Pinpoint the cell where the given text exists, returning its (X, Y) midpoint coordinate. 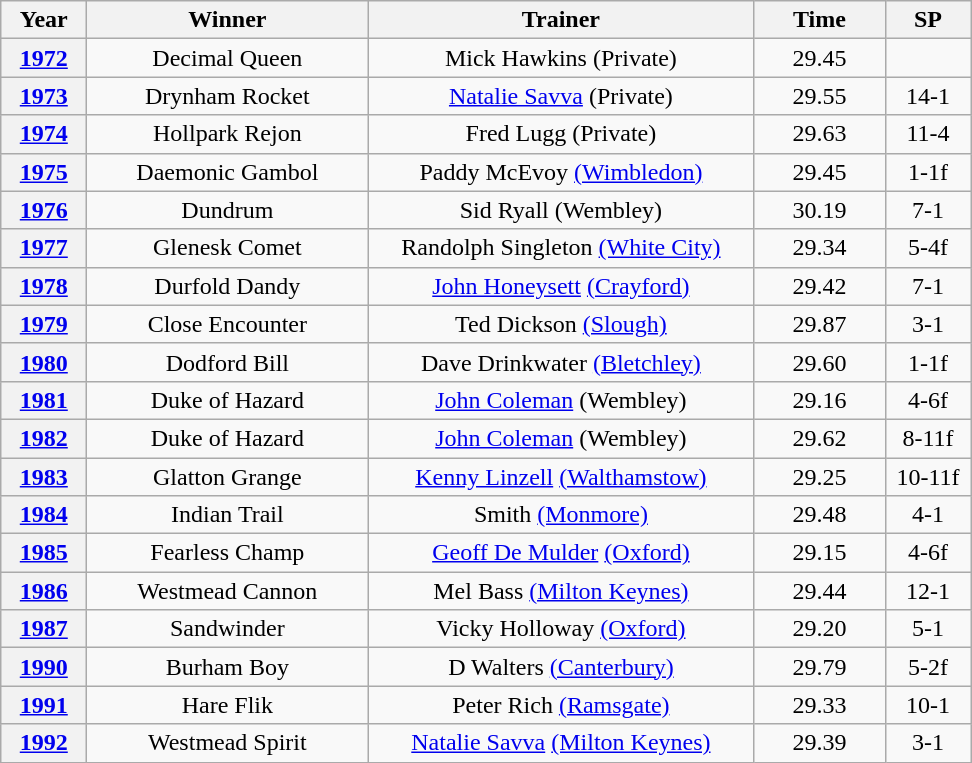
14-1 (928, 96)
Vicky Holloway (Oxford) (561, 629)
1977 (44, 248)
Decimal Queen (228, 58)
1982 (44, 438)
Hollpark Rejon (228, 134)
Dundrum (228, 210)
29.79 (820, 667)
5-2f (928, 667)
1974 (44, 134)
29.20 (820, 629)
29.62 (820, 438)
Drynham Rocket (228, 96)
Sandwinder (228, 629)
Time (820, 20)
1975 (44, 172)
Geoff De Mulder (Oxford) (561, 553)
4-1 (928, 515)
John Honeysett (Crayford) (561, 286)
Natalie Savva (Private) (561, 96)
Fearless Champ (228, 553)
Randolph Singleton (White City) (561, 248)
Indian Trail (228, 515)
Sid Ryall (Wembley) (561, 210)
5-4f (928, 248)
Glatton Grange (228, 477)
Smith (Monmore) (561, 515)
Durfold Dandy (228, 286)
10-11f (928, 477)
1984 (44, 515)
1986 (44, 591)
Westmead Cannon (228, 591)
Dodford Bill (228, 362)
1981 (44, 400)
29.34 (820, 248)
Winner (228, 20)
Dave Drinkwater (Bletchley) (561, 362)
Peter Rich (Ramsgate) (561, 705)
1990 (44, 667)
Natalie Savva (Milton Keynes) (561, 743)
1983 (44, 477)
1972 (44, 58)
SP (928, 20)
29.39 (820, 743)
29.33 (820, 705)
1979 (44, 324)
Year (44, 20)
Paddy McEvoy (Wimbledon) (561, 172)
Mick Hawkins (Private) (561, 58)
1985 (44, 553)
Glenesk Comet (228, 248)
29.48 (820, 515)
29.60 (820, 362)
1976 (44, 210)
10-1 (928, 705)
1978 (44, 286)
5-1 (928, 629)
11-4 (928, 134)
29.63 (820, 134)
8-11f (928, 438)
Kenny Linzell (Walthamstow) (561, 477)
29.42 (820, 286)
1992 (44, 743)
29.44 (820, 591)
Fred Lugg (Private) (561, 134)
29.25 (820, 477)
29.87 (820, 324)
Westmead Spirit (228, 743)
30.19 (820, 210)
Close Encounter (228, 324)
29.55 (820, 96)
Burham Boy (228, 667)
1991 (44, 705)
1973 (44, 96)
1980 (44, 362)
1987 (44, 629)
12-1 (928, 591)
29.15 (820, 553)
Trainer (561, 20)
Mel Bass (Milton Keynes) (561, 591)
Ted Dickson (Slough) (561, 324)
Hare Flik (228, 705)
Daemonic Gambol (228, 172)
29.16 (820, 400)
D Walters (Canterbury) (561, 667)
